Find where the given text appears and provide that cell's center as (x, y) coordinate. 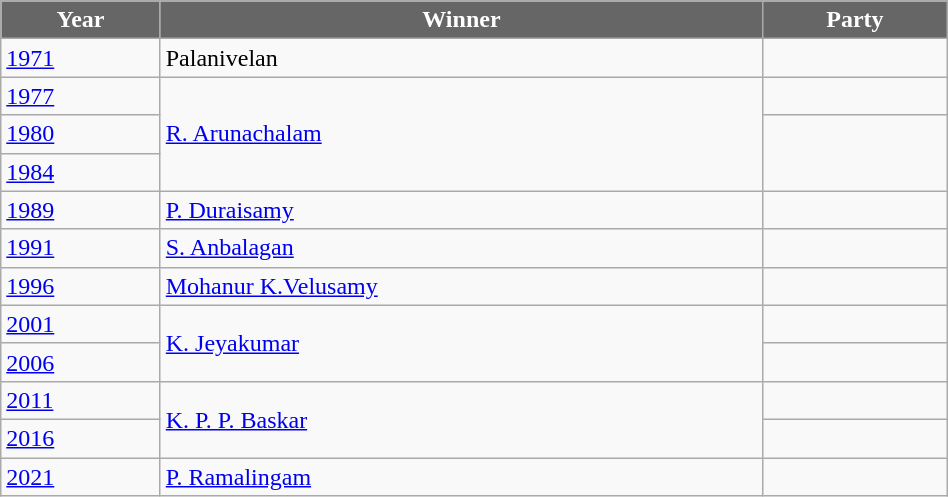
Year (80, 20)
1977 (80, 96)
1984 (80, 172)
1996 (80, 286)
P. Duraisamy (461, 210)
K. P. P. Baskar (461, 419)
K. Jeyakumar (461, 343)
1980 (80, 134)
Mohanur K.Velusamy (461, 286)
1991 (80, 248)
2016 (80, 438)
R. Arunachalam (461, 134)
S. Anbalagan (461, 248)
Palanivelan (461, 58)
2011 (80, 400)
2001 (80, 324)
P. Ramalingam (461, 477)
2021 (80, 477)
2006 (80, 362)
1989 (80, 210)
Winner (461, 20)
1971 (80, 58)
Party (856, 20)
